Search for the cell housing the specified text and yield its (X, Y) center coordinate. 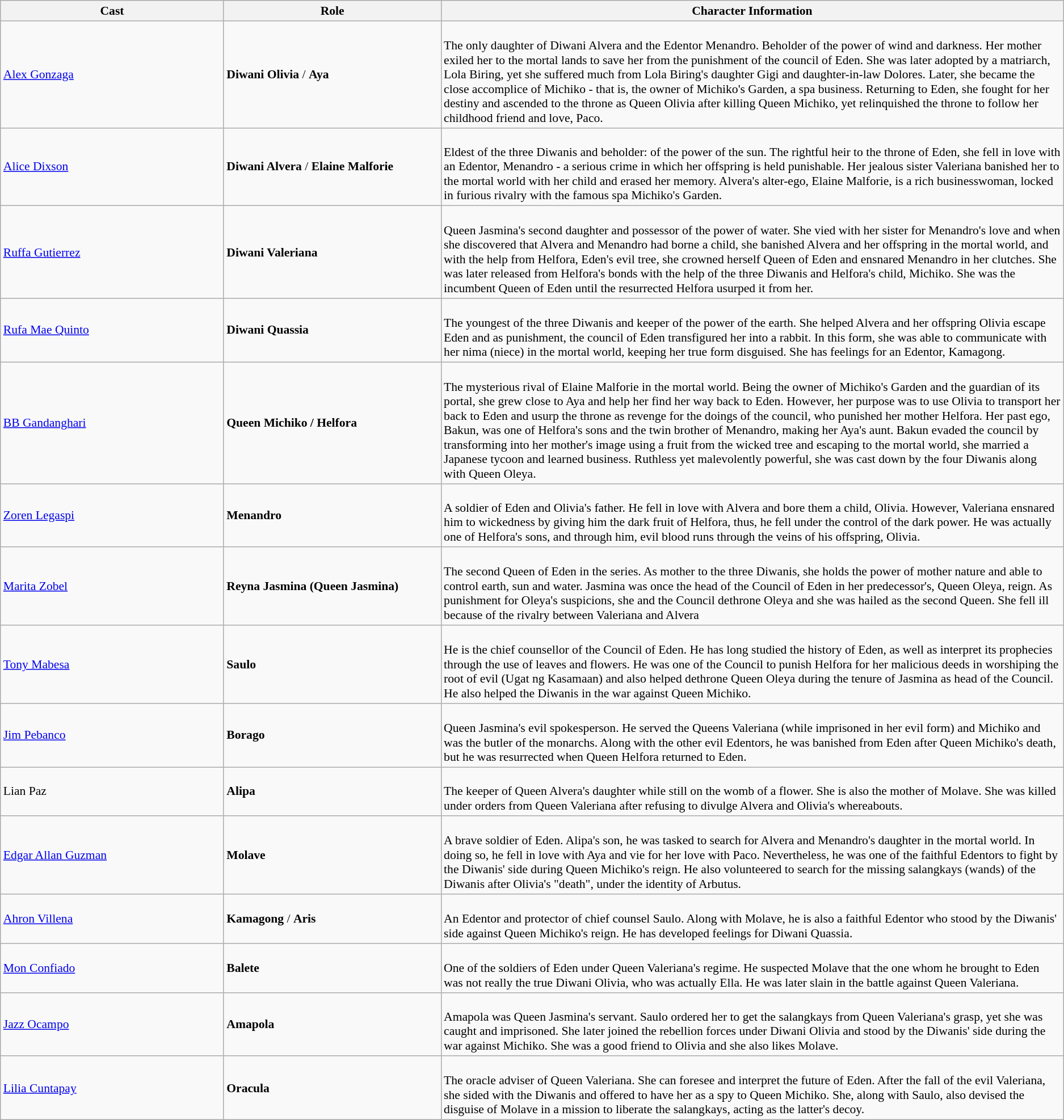
Diwani Olivia / Aya (333, 75)
Menandro (333, 515)
Reyna Jasmina (Queen Jasmina) (333, 587)
Amapola (333, 1024)
Character Information (752, 11)
Molave (333, 856)
Alex Gonzaga (112, 75)
Diwani Valeriana (333, 252)
Saulo (333, 664)
Balete (333, 968)
Diwani Alvera / Elaine Malforie (333, 167)
Cast (112, 11)
Jazz Ocampo (112, 1024)
Ruffa Gutierrez (112, 252)
Alipa (333, 792)
Ahron Villena (112, 919)
Rufa Mae Quinto (112, 330)
Tony Mabesa (112, 664)
Oracula (333, 1088)
Queen Michiko / Helfora (333, 423)
Role (333, 11)
Marita Zobel (112, 587)
Lilia Cuntapay (112, 1088)
Alice Dixson (112, 167)
Jim Pebanco (112, 735)
Diwani Quassia (333, 330)
BB Gandanghari (112, 423)
Zoren Legaspi (112, 515)
Mon Confiado (112, 968)
Kamagong / Aris (333, 919)
Edgar Allan Guzman (112, 856)
Borago (333, 735)
Lian Paz (112, 792)
